Scan for the cell matching the given text and deliver its (X, Y) coordinate at center. 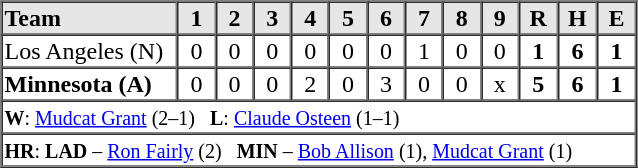
4 (310, 18)
Los Angeles (N) (90, 50)
x (500, 84)
Team (90, 18)
R (538, 18)
8 (462, 18)
H (578, 18)
7 (424, 18)
W: Mudcat Grant (2–1) L: Claude Osteen (1–1) (319, 116)
HR: LAD – Ron Fairly (2) MIN – Bob Allison (1), Mudcat Grant (1) (319, 150)
9 (500, 18)
E (616, 18)
Minnesota (A) (90, 84)
